Return the (X, Y) coordinate for the center point of the cell that contains the specified text.  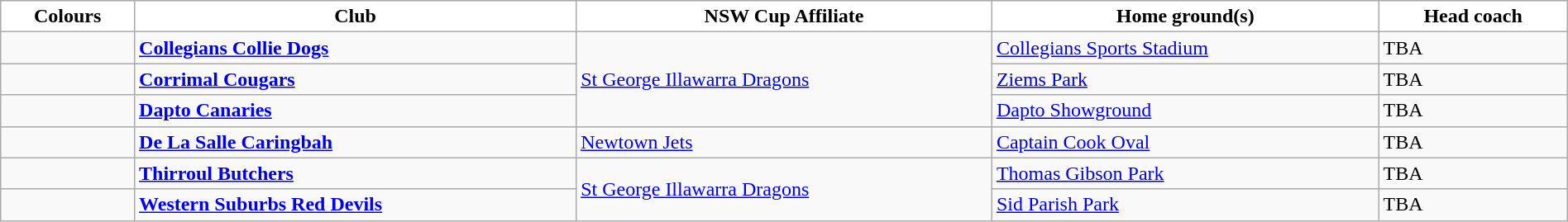
Collegians Collie Dogs (356, 48)
NSW Cup Affiliate (784, 17)
Home ground(s) (1185, 17)
Dapto Canaries (356, 111)
Newtown Jets (784, 142)
Thirroul Butchers (356, 173)
Dapto Showground (1185, 111)
De La Salle Caringbah (356, 142)
Western Suburbs Red Devils (356, 205)
Captain Cook Oval (1185, 142)
Ziems Park (1185, 79)
Sid Parish Park (1185, 205)
Club (356, 17)
Corrimal Cougars (356, 79)
Thomas Gibson Park (1185, 173)
Collegians Sports Stadium (1185, 48)
Head coach (1473, 17)
Colours (68, 17)
